Output the [x, y] coordinate of the center of the cell containing the given text.  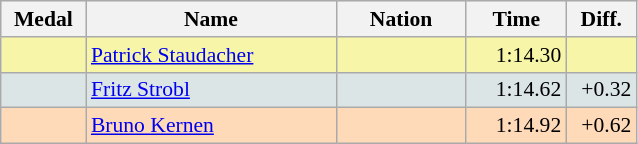
Bruno Kernen [211, 126]
Medal [44, 19]
Diff. [601, 19]
Fritz Strobl [211, 90]
Nation [401, 19]
1:14.62 [516, 90]
Name [211, 19]
+0.62 [601, 126]
1:14.30 [516, 55]
1:14.92 [516, 126]
Patrick Staudacher [211, 55]
+0.32 [601, 90]
Time [516, 19]
